Determine the [x, y] coordinate at the center of the cell enclosing the given text.  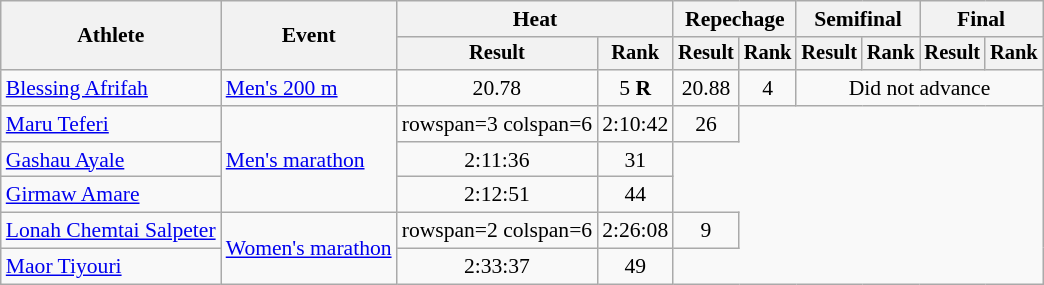
Athlete [111, 36]
20.78 [498, 88]
2:12:51 [498, 195]
2:11:36 [498, 160]
20.88 [706, 88]
Final [982, 19]
Heat [536, 19]
rowspan=2 colspan=6 [498, 231]
Lonah Chemtai Salpeter [111, 231]
9 [706, 231]
44 [635, 195]
Maru Teferi [111, 124]
Did not advance [919, 88]
2:10:42 [635, 124]
Girmaw Amare [111, 195]
Event [309, 36]
2:33:37 [498, 267]
Repechage [734, 19]
Women's marathon [309, 248]
4 [768, 88]
rowspan=3 colspan=6 [498, 124]
31 [635, 160]
Men's 200 m [309, 88]
Semifinal [858, 19]
Men's marathon [309, 160]
Gashau Ayale [111, 160]
49 [635, 267]
26 [706, 124]
5 R [635, 88]
Blessing Afrifah [111, 88]
2:26:08 [635, 231]
Maor Tiyouri [111, 267]
